Find where the given text appears and provide that cell's center as (x, y) coordinate. 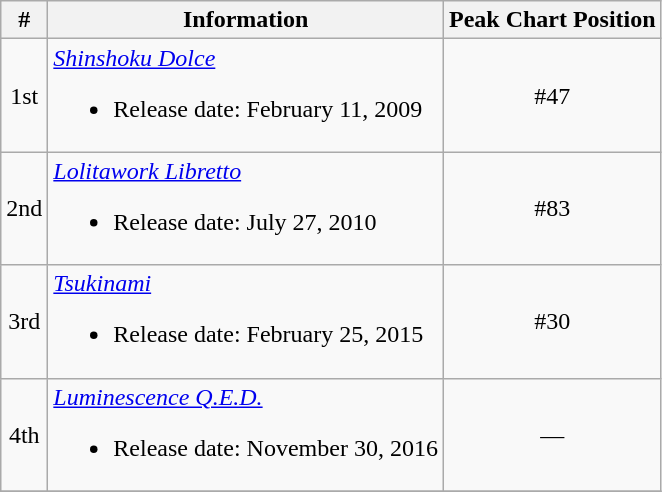
2nd (24, 208)
Lolitawork LibrettoRelease date: July 27, 2010 (246, 208)
Peak Chart Position (552, 20)
TsukinamiRelease date: February 25, 2015 (246, 322)
Luminescence Q.E.D.Release date: November 30, 2016 (246, 434)
# (24, 20)
#83 (552, 208)
#30 (552, 322)
#47 (552, 96)
1st (24, 96)
3rd (24, 322)
4th (24, 434)
— (552, 434)
Shinshoku DolceRelease date: February 11, 2009 (246, 96)
Information (246, 20)
